Provide the (x, y) coordinate of the cell's center where the given text is located.  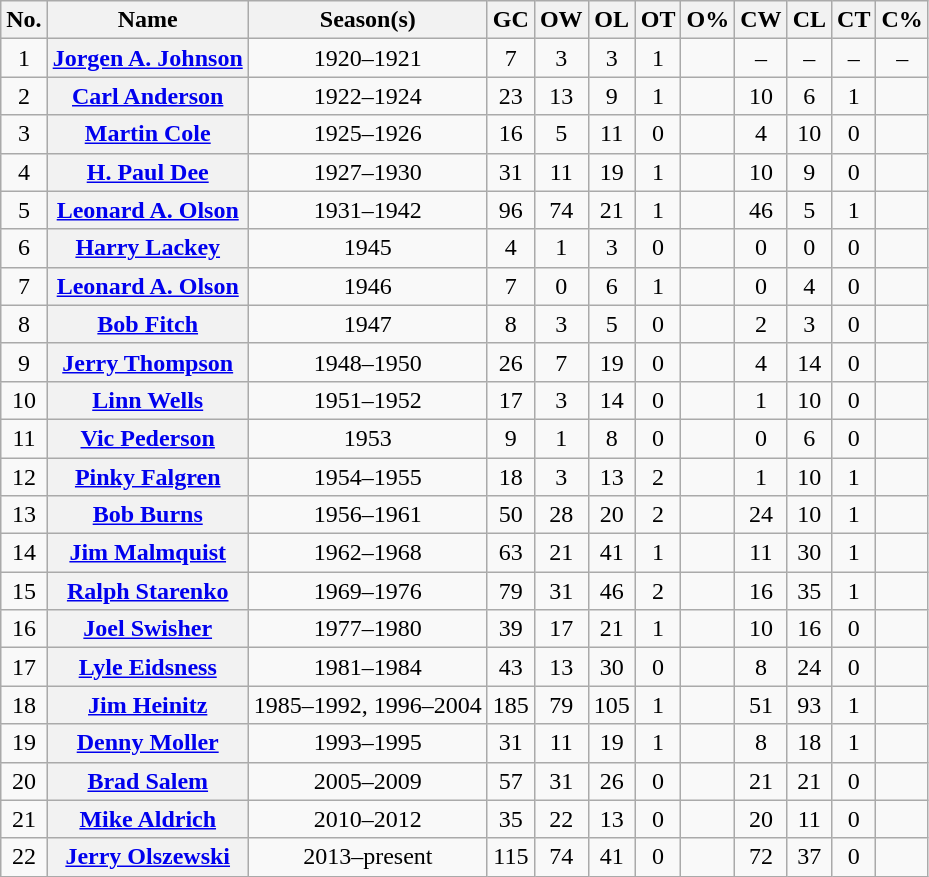
72 (761, 857)
Season(s) (368, 20)
1946 (368, 286)
CL (809, 20)
1985–1992, 1996–2004 (368, 705)
C% (902, 20)
2010–2012 (368, 819)
50 (510, 515)
OT (658, 20)
1945 (368, 248)
Martin Cole (148, 134)
1956–1961 (368, 515)
Jorgen A. Johnson (148, 58)
1927–1930 (368, 172)
12 (24, 477)
185 (510, 705)
Vic Pederson (148, 438)
93 (809, 705)
2005–2009 (368, 781)
1953 (368, 438)
1954–1955 (368, 477)
23 (510, 96)
Bob Fitch (148, 324)
Denny Moller (148, 743)
1993–1995 (368, 743)
1920–1921 (368, 58)
37 (809, 857)
39 (510, 629)
1925–1926 (368, 134)
51 (761, 705)
Jerry Thompson (148, 362)
O% (708, 20)
Jim Heinitz (148, 705)
96 (510, 210)
1951–1952 (368, 400)
Jerry Olszewski (148, 857)
Carl Anderson (148, 96)
OL (612, 20)
Linn Wells (148, 400)
1977–1980 (368, 629)
No. (24, 20)
1931–1942 (368, 210)
CW (761, 20)
Harry Lackey (148, 248)
15 (24, 591)
Bob Burns (148, 515)
Joel Swisher (148, 629)
1947 (368, 324)
Name (148, 20)
H. Paul Dee (148, 172)
Ralph Starenko (148, 591)
Brad Salem (148, 781)
GC (510, 20)
1922–1924 (368, 96)
1948–1950 (368, 362)
115 (510, 857)
Pinky Falgren (148, 477)
63 (510, 553)
Lyle Eidsness (148, 667)
Jim Malmquist (148, 553)
1981–1984 (368, 667)
2013–present (368, 857)
Mike Aldrich (148, 819)
28 (561, 515)
1962–1968 (368, 553)
CT (854, 20)
OW (561, 20)
105 (612, 705)
43 (510, 667)
57 (510, 781)
1969–1976 (368, 591)
